Identify which cell holds the provided text, then report its (x, y) central coordinate. 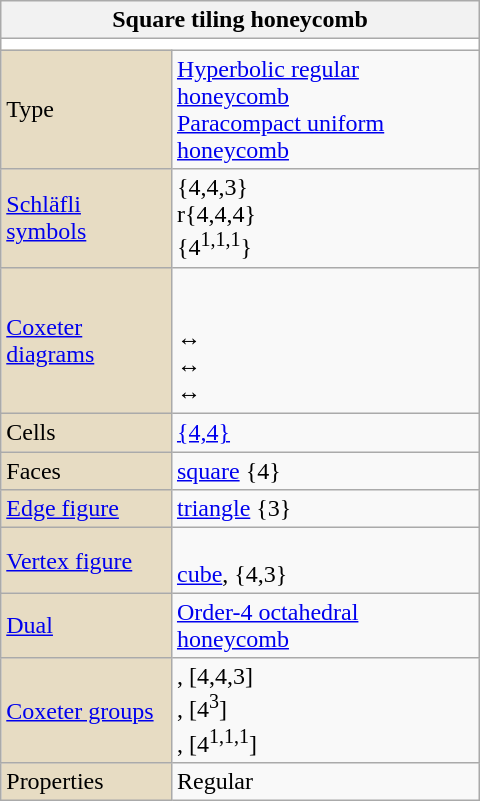
Properties (86, 782)
Type (86, 110)
Vertex figure (86, 560)
Dual (86, 626)
Hyperbolic regular honeycombParacompact uniform honeycomb (325, 110)
, [4,4,3], [43], [41,1,1] (325, 710)
{4,4} (325, 433)
cube, {4,3} (325, 560)
square {4} (325, 471)
Order-4 octahedral honeycomb (325, 626)
Cells (86, 433)
Coxeter groups (86, 710)
Edge figure (86, 509)
Faces (86, 471)
↔ ↔ ↔ (325, 340)
Square tiling honeycomb (240, 20)
Regular (325, 782)
triangle {3} (325, 509)
Schläfli symbols (86, 218)
Coxeter diagrams (86, 340)
{4,4,3}r{4,4,4}{41,1,1} (325, 218)
